Pinpoint the cell where the given text exists, returning its (x, y) midpoint coordinate. 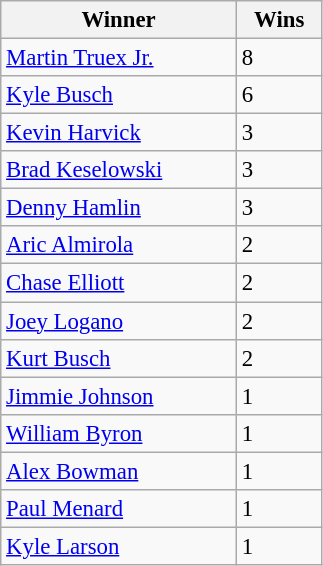
Alex Bowman (119, 471)
Chase Elliott (119, 283)
Kevin Harvick (119, 133)
William Byron (119, 433)
Martin Truex Jr. (119, 58)
6 (279, 95)
Aric Almirola (119, 245)
Paul Menard (119, 509)
Kurt Busch (119, 358)
Jimmie Johnson (119, 396)
Denny Hamlin (119, 208)
Brad Keselowski (119, 170)
8 (279, 58)
Joey Logano (119, 321)
Kyle Busch (119, 95)
Winner (119, 20)
Kyle Larson (119, 546)
Wins (279, 20)
